Scan for the cell matching the given text and deliver its [X, Y] coordinate at center. 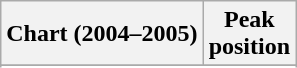
Chart (2004–2005) [102, 34]
Peakposition [249, 34]
